Determine the (x, y) coordinate at the center of the cell enclosing the given text.  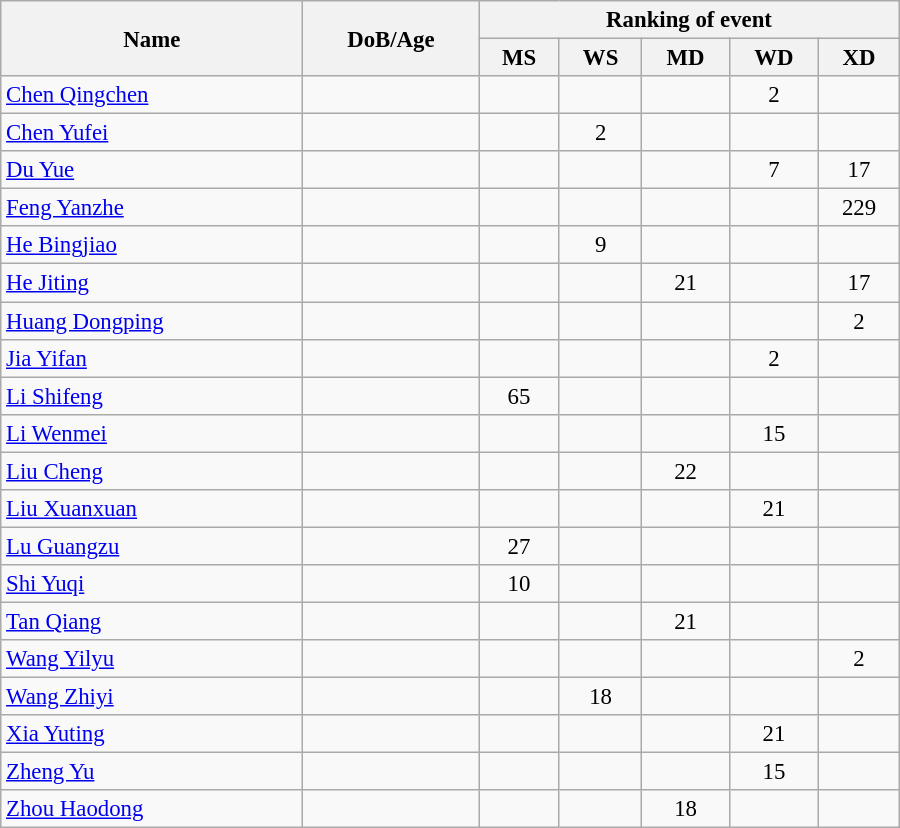
Ranking of event (689, 20)
XD (860, 58)
Chen Qingchen (152, 95)
WD (774, 58)
65 (519, 396)
Wang Yilyu (152, 659)
Zhou Haodong (152, 809)
Li Wenmei (152, 433)
Feng Yanzhe (152, 208)
Chen Yufei (152, 133)
Shi Yuqi (152, 584)
229 (860, 208)
MS (519, 58)
Tan Qiang (152, 621)
WS (600, 58)
7 (774, 170)
10 (519, 584)
Wang Zhiyi (152, 697)
Huang Dongping (152, 321)
Jia Yifan (152, 358)
Liu Cheng (152, 471)
9 (600, 245)
Lu Guangzu (152, 546)
Du Yue (152, 170)
MD (686, 58)
Zheng Yu (152, 772)
Name (152, 38)
He Jiting (152, 283)
DoB/Age (391, 38)
22 (686, 471)
He Bingjiao (152, 245)
Liu Xuanxuan (152, 509)
Li Shifeng (152, 396)
27 (519, 546)
Xia Yuting (152, 734)
